Provide the (X, Y) coordinate of the cell's center where the given text is located.  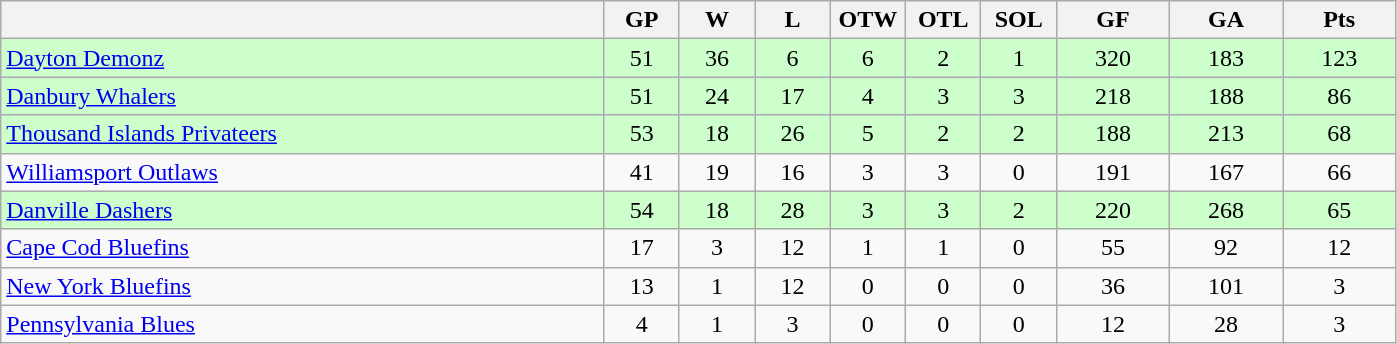
218 (1112, 96)
GP (642, 20)
Pennsylvania Blues (302, 324)
OTW (868, 20)
Thousand Islands Privateers (302, 134)
191 (1112, 172)
65 (1340, 210)
Cape Cod Bluefins (302, 248)
66 (1340, 172)
W (716, 20)
New York Bluefins (302, 286)
GF (1112, 20)
55 (1112, 248)
Williamsport Outlaws (302, 172)
GA (1226, 20)
320 (1112, 58)
SOL (1018, 20)
68 (1340, 134)
183 (1226, 58)
123 (1340, 58)
268 (1226, 210)
L (792, 20)
Danville Dashers (302, 210)
220 (1112, 210)
OTL (944, 20)
41 (642, 172)
101 (1226, 286)
Pts (1340, 20)
167 (1226, 172)
13 (642, 286)
86 (1340, 96)
Danbury Whalers (302, 96)
19 (716, 172)
53 (642, 134)
Dayton Demonz (302, 58)
24 (716, 96)
213 (1226, 134)
54 (642, 210)
5 (868, 134)
26 (792, 134)
16 (792, 172)
92 (1226, 248)
